Return the [X, Y] coordinate for the center point of the cell that contains the specified text.  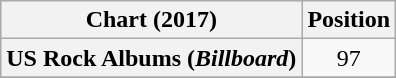
97 [349, 58]
Chart (2017) [152, 20]
Position [349, 20]
US Rock Albums (Billboard) [152, 58]
